Detect which cell encompasses the target text, then output its (x, y) center coordinate. 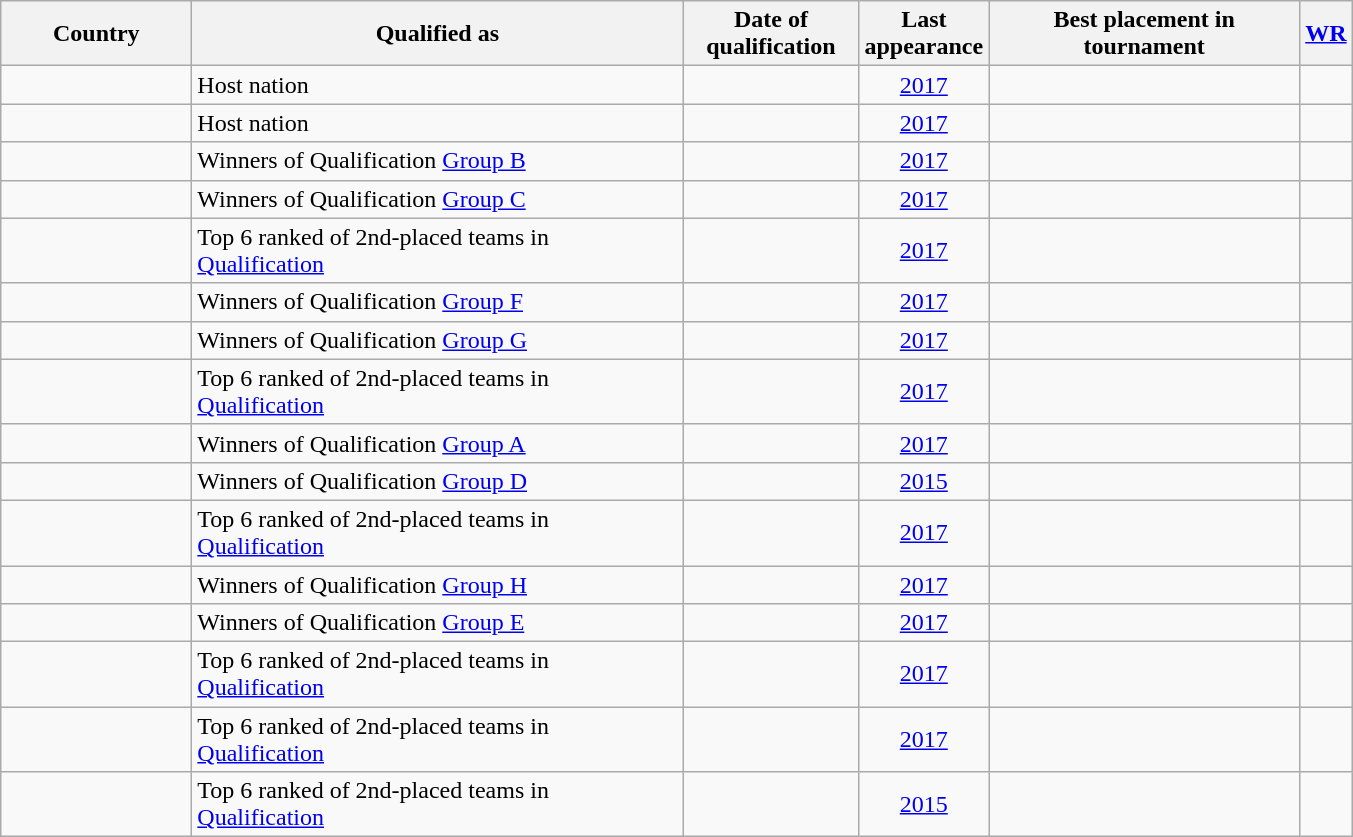
WR (1326, 34)
Winners of Qualification Group A (438, 443)
Country (96, 34)
Winners of Qualification Group E (438, 623)
Best placement in tournament (1144, 34)
Winners of Qualification Group G (438, 340)
Winners of Qualification Group F (438, 302)
Last appearance (924, 34)
Winners of Qualification Group H (438, 585)
Date of qualification (771, 34)
Winners of Qualification Group B (438, 161)
Winners of Qualification Group C (438, 199)
Winners of Qualification Group D (438, 481)
Qualified as (438, 34)
